Identify which cell holds the provided text, then report its [X, Y] central coordinate. 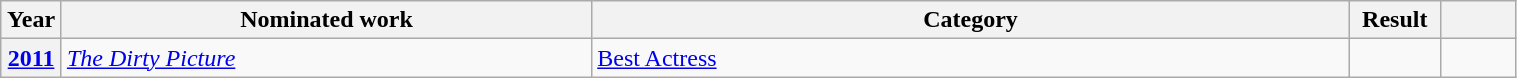
Category [971, 20]
2011 [32, 58]
Best Actress [971, 58]
Nominated work [326, 20]
Result [1394, 20]
The Dirty Picture [326, 58]
Year [32, 20]
